Provide the [X, Y] coordinate of the cell's center where the given text is located.  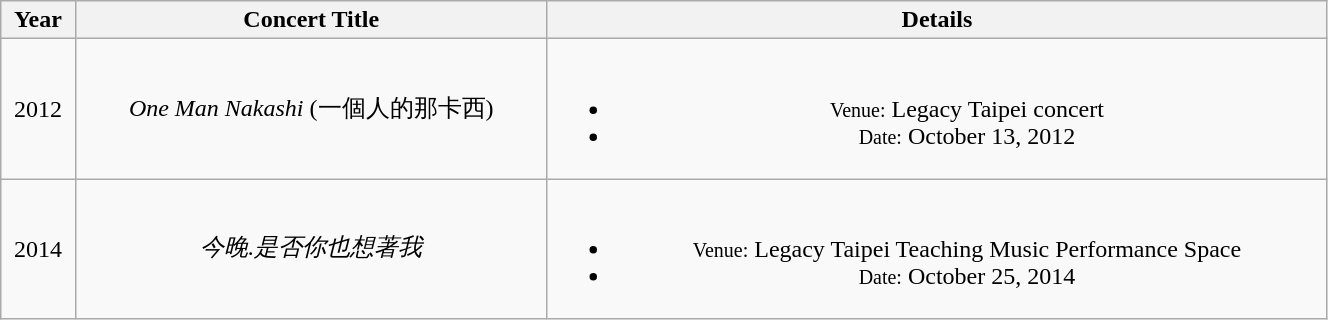
2014 [38, 249]
Year [38, 20]
Concert Title [311, 20]
One Man Nakashi (一個人的那卡西) [311, 109]
今晚.是否你也想著我 [311, 249]
Venue: Legacy Taipei concertDate: October 13, 2012 [936, 109]
Details [936, 20]
2012 [38, 109]
Venue: Legacy Taipei Teaching Music Performance SpaceDate: October 25, 2014 [936, 249]
